Extract the (X, Y) coordinate from the center of the cell holding the provided text.  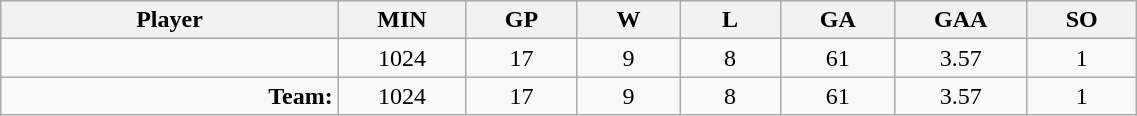
L (730, 20)
Player (170, 20)
SO (1081, 20)
W (628, 20)
MIN (402, 20)
Team: (170, 96)
GP (522, 20)
GA (838, 20)
GAA (961, 20)
